Return the (x, y) coordinate for the center point of the cell that contains the specified text.  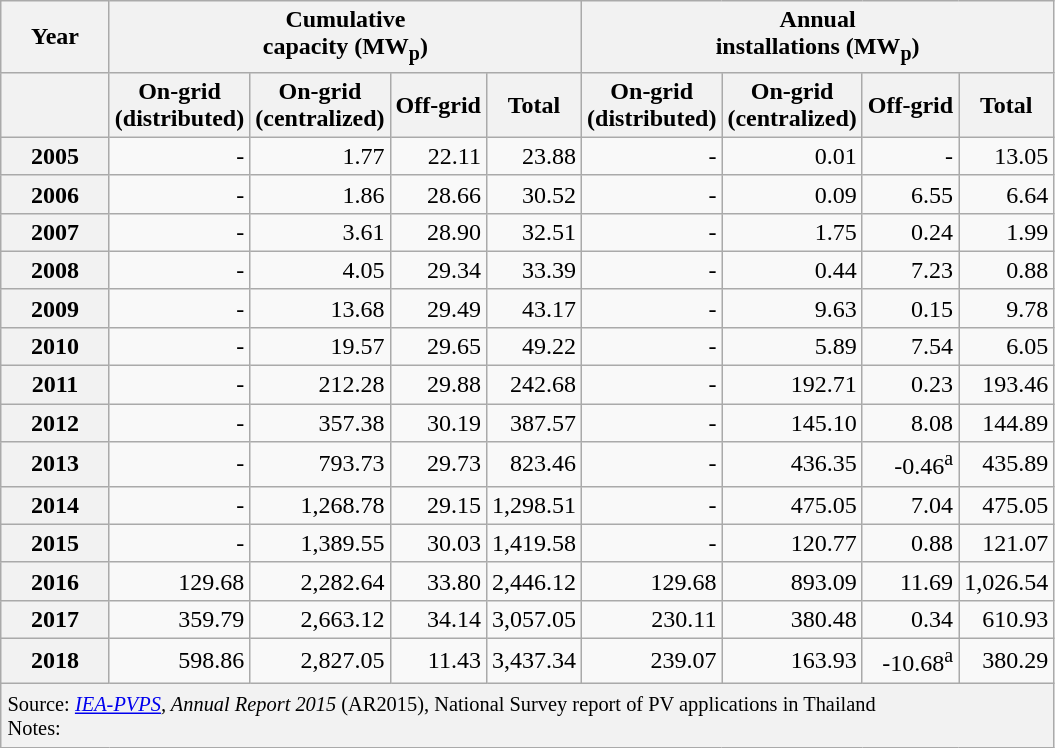
13.05 (1006, 156)
0.15 (910, 308)
29.49 (438, 308)
32.51 (534, 232)
Year (56, 36)
Annualinstallations (MWp) (818, 36)
2008 (56, 270)
3,057.05 (534, 619)
2007 (56, 232)
-0.46a (910, 464)
598.86 (179, 660)
2005 (56, 156)
2012 (56, 423)
11.43 (438, 660)
43.17 (534, 308)
2016 (56, 581)
2006 (56, 194)
242.68 (534, 385)
Cumulativecapacity (MWp) (345, 36)
2013 (56, 464)
6.55 (910, 194)
23.88 (534, 156)
793.73 (320, 464)
1,298.51 (534, 505)
29.88 (438, 385)
34.14 (438, 619)
2010 (56, 346)
436.35 (792, 464)
610.93 (1006, 619)
0.24 (910, 232)
387.57 (534, 423)
4.05 (320, 270)
2018 (56, 660)
7.23 (910, 270)
29.65 (438, 346)
9.78 (1006, 308)
7.54 (910, 346)
3,437.34 (534, 660)
380.48 (792, 619)
193.46 (1006, 385)
163.93 (792, 660)
19.57 (320, 346)
29.15 (438, 505)
380.29 (1006, 660)
2015 (56, 543)
230.11 (652, 619)
121.07 (1006, 543)
145.10 (792, 423)
2014 (56, 505)
2009 (56, 308)
1,389.55 (320, 543)
823.46 (534, 464)
33.80 (438, 581)
8.08 (910, 423)
-10.68a (910, 660)
2,827.05 (320, 660)
3.61 (320, 232)
Source: IEA-PVPS, Annual Report 2015 (AR2015), National Survey report of PV applications in Thailand Notes: (528, 715)
0.34 (910, 619)
33.39 (534, 270)
435.89 (1006, 464)
239.07 (652, 660)
1.99 (1006, 232)
2,446.12 (534, 581)
11.69 (910, 581)
1,268.78 (320, 505)
192.71 (792, 385)
30.52 (534, 194)
5.89 (792, 346)
2017 (56, 619)
22.11 (438, 156)
1,026.54 (1006, 581)
1,419.58 (534, 543)
30.03 (438, 543)
7.04 (910, 505)
29.34 (438, 270)
144.89 (1006, 423)
120.77 (792, 543)
2011 (56, 385)
1.86 (320, 194)
0.23 (910, 385)
359.79 (179, 619)
357.38 (320, 423)
1.75 (792, 232)
28.90 (438, 232)
49.22 (534, 346)
1.77 (320, 156)
6.64 (1006, 194)
893.09 (792, 581)
29.73 (438, 464)
30.19 (438, 423)
28.66 (438, 194)
0.09 (792, 194)
0.44 (792, 270)
6.05 (1006, 346)
0.01 (792, 156)
13.68 (320, 308)
9.63 (792, 308)
212.28 (320, 385)
2,282.64 (320, 581)
2,663.12 (320, 619)
